Provide the [X, Y] coordinate of the cell's center where the given text is located.  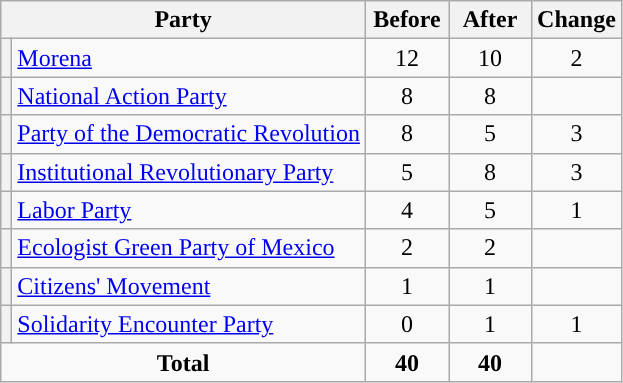
Ecologist Green Party of Mexico [189, 248]
12 [406, 58]
Solidarity Encounter Party [189, 324]
4 [406, 210]
National Action Party [189, 96]
Morena [189, 58]
0 [406, 324]
Labor Party [189, 210]
Change [577, 20]
10 [490, 58]
Total [184, 362]
Party of the Democratic Revolution [189, 134]
Institutional Revolutionary Party [189, 172]
After [490, 20]
Before [406, 20]
Party [184, 20]
Citizens' Movement [189, 286]
